Detect which cell encompasses the target text, then output its (x, y) center coordinate. 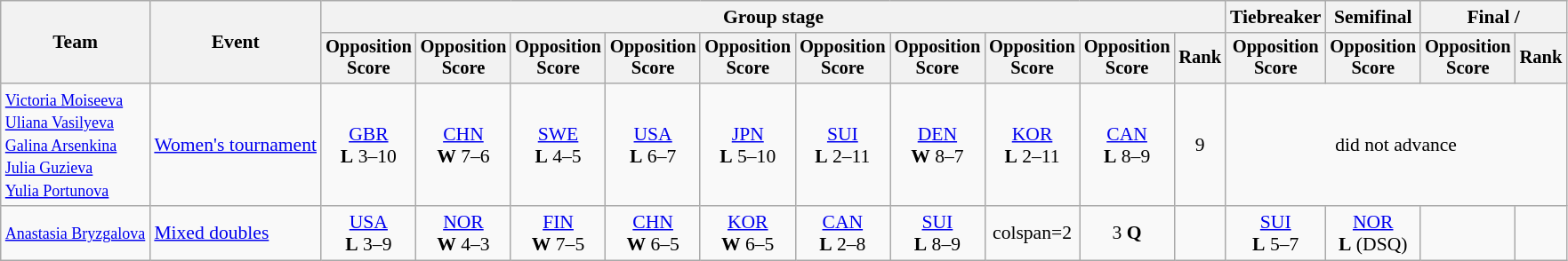
CAN L 8–9 (1128, 145)
CHNW 7–6 (464, 145)
USAL 3–9 (368, 233)
GBRL 3–10 (368, 145)
3 Q (1128, 233)
SUIL 2–11 (843, 145)
Mixed doubles (235, 233)
9 (1200, 145)
colspan=2 (1032, 233)
Victoria MoiseevaUliana VasilyevaGalina ArsenkinaJulia GuzievaYulia Portunova (76, 145)
KORW 6–5 (747, 233)
Tiebreaker (1275, 17)
SUI L 8–9 (937, 233)
NOR L (DSQ) (1373, 233)
FINW 7–5 (559, 233)
USA L 6–7 (653, 145)
Women's tournament (235, 145)
JPNL 5–10 (747, 145)
did not advance (1396, 145)
Team (76, 43)
KOR L 2–11 (1032, 145)
NORW 4–3 (464, 233)
SWEL 4–5 (559, 145)
Final / (1493, 17)
Semifinal (1373, 17)
CHNW 6–5 (653, 233)
CAN L 2–8 (843, 233)
Group stage (774, 17)
Event (235, 43)
Anastasia Bryzgalova (76, 233)
DEN W 8–7 (937, 145)
SUI L 5–7 (1275, 233)
